From the cell containing the given text, extract its center point as (X, Y) coordinate. 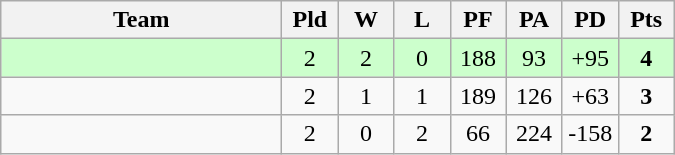
+63 (590, 96)
-158 (590, 134)
188 (478, 58)
PA (534, 20)
Pts (646, 20)
3 (646, 96)
224 (534, 134)
PF (478, 20)
189 (478, 96)
PD (590, 20)
4 (646, 58)
W (366, 20)
Pld (310, 20)
126 (534, 96)
Team (142, 20)
93 (534, 58)
66 (478, 134)
+95 (590, 58)
L (422, 20)
